Return the [x, y] coordinate for the center point of the cell that contains the specified text.  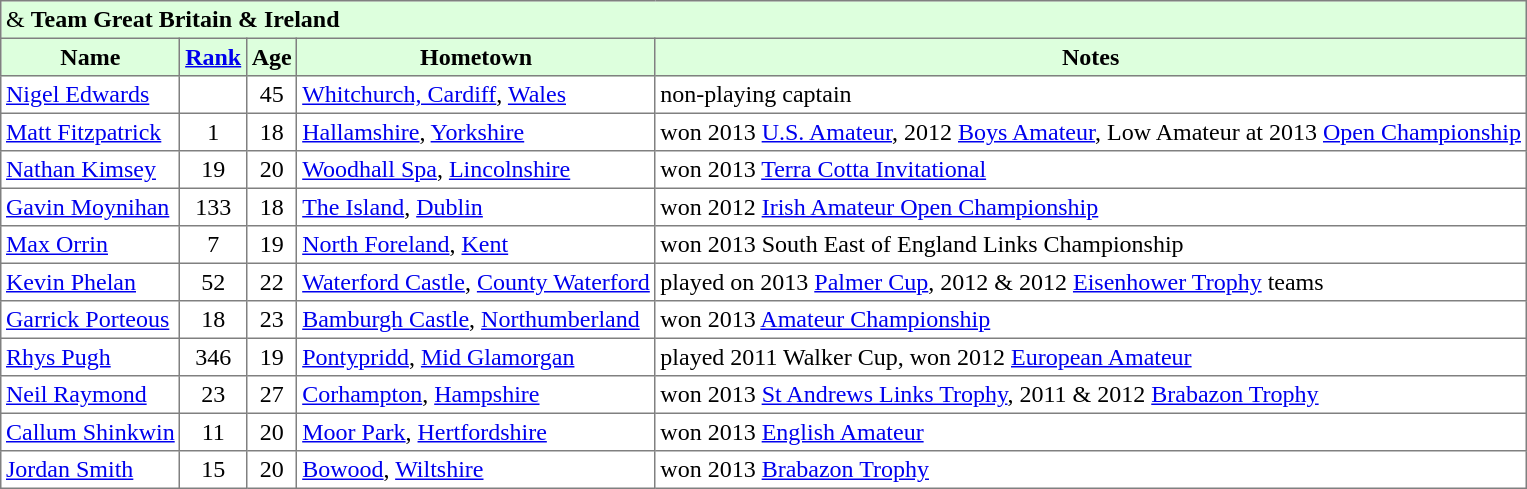
North Foreland, Kent [476, 245]
Nathan Kimsey [90, 170]
Name [90, 57]
Corhampton, Hampshire [476, 395]
Notes [1090, 57]
Max Orrin [90, 245]
45 [271, 95]
Rank [214, 57]
Bowood, Wiltshire [476, 470]
won 2013 English Amateur [1090, 432]
Jordan Smith [90, 470]
Hallamshire, Yorkshire [476, 132]
won 2013 South East of England Links Championship [1090, 245]
won 2013 St Andrews Links Trophy, 2011 & 2012 Brabazon Trophy [1090, 395]
Rhys Pugh [90, 357]
Neil Raymond [90, 395]
15 [214, 470]
played 2011 Walker Cup, won 2012 European Amateur [1090, 357]
Garrick Porteous [90, 320]
The Island, Dublin [476, 207]
7 [214, 245]
Whitchurch, Cardiff, Wales [476, 95]
Waterford Castle, County Waterford [476, 282]
Nigel Edwards [90, 95]
11 [214, 432]
Kevin Phelan [90, 282]
Woodhall Spa, Lincolnshire [476, 170]
Callum Shinkwin [90, 432]
won 2012 Irish Amateur Open Championship [1090, 207]
Moor Park, Hertfordshire [476, 432]
346 [214, 357]
non-playing captain [1090, 95]
22 [271, 282]
Gavin Moynihan [90, 207]
Hometown [476, 57]
won 2013 U.S. Amateur, 2012 Boys Amateur, Low Amateur at 2013 Open Championship [1090, 132]
133 [214, 207]
27 [271, 395]
1 [214, 132]
Matt Fitzpatrick [90, 132]
52 [214, 282]
Bamburgh Castle, Northumberland [476, 320]
Pontypridd, Mid Glamorgan [476, 357]
won 2013 Brabazon Trophy [1090, 470]
Age [271, 57]
played on 2013 Palmer Cup, 2012 & 2012 Eisenhower Trophy teams [1090, 282]
won 2013 Terra Cotta Invitational [1090, 170]
& Team Great Britain & Ireland [764, 20]
won 2013 Amateur Championship [1090, 320]
